Find where the given text appears and provide that cell's center as [X, Y] coordinate. 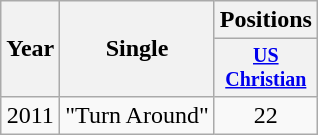
US Christian [266, 68]
22 [266, 115]
2011 [30, 115]
Year [30, 49]
Single [137, 49]
"Turn Around" [137, 115]
Positions [266, 20]
